Find where the given text appears and provide that cell's center as [X, Y] coordinate. 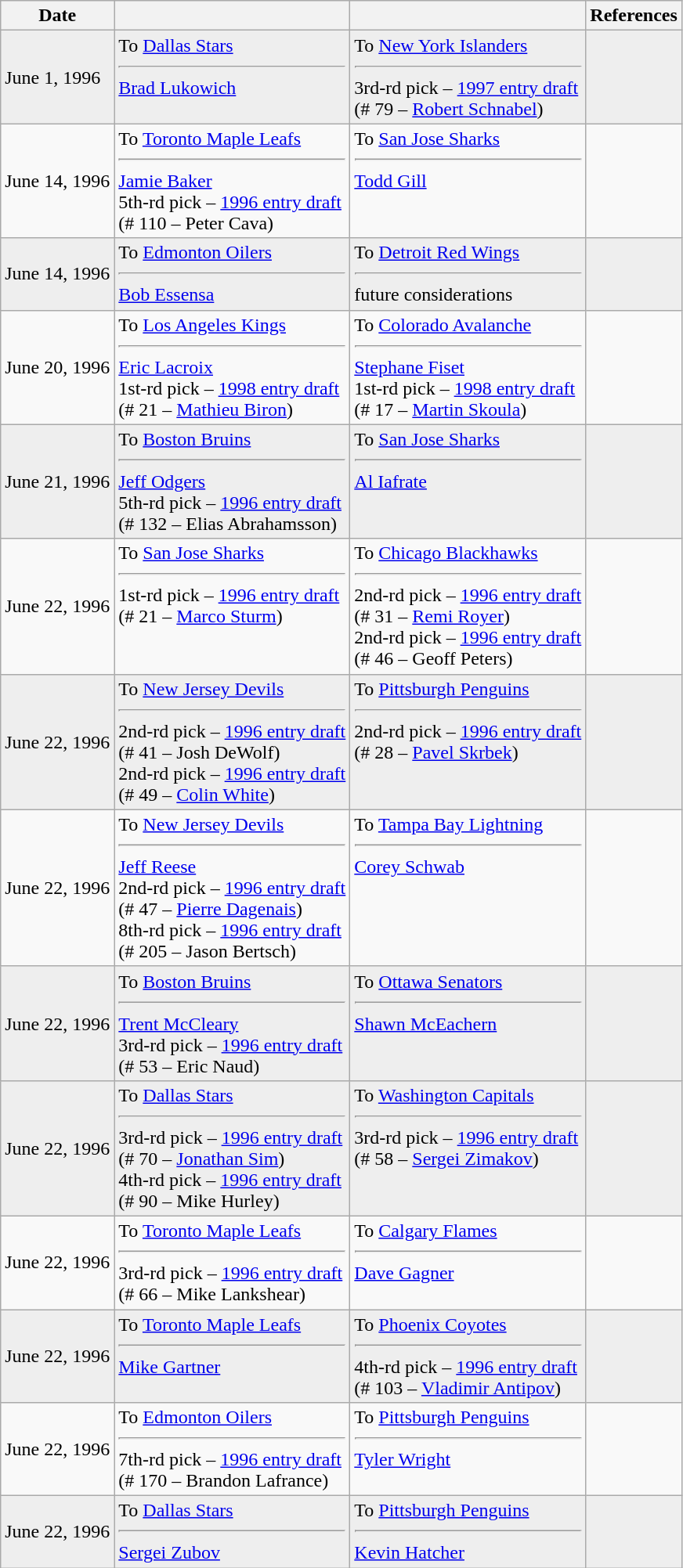
To Dallas StarsBrad Lukowich [232, 77]
To Dallas Stars3rd-rd pick – 1996 entry draft(# 70 – Jonathan Sim)4th-rd pick – 1996 entry draft(# 90 – Mike Hurley) [232, 1148]
To Dallas StarsSergei Zubov [232, 1532]
To Pittsburgh Penguins2nd-rd pick – 1996 entry draft(# 28 – Pavel Skrbek) [468, 742]
To Toronto Maple Leafs3rd-rd pick – 1996 entry draft(# 66 – Mike Lankshear) [232, 1262]
June 1, 1996 [58, 77]
To Los Angeles KingsEric Lacroix1st-rd pick – 1998 entry draft(# 21 – Mathieu Biron) [232, 367]
To Chicago Blackhawks2nd-rd pick – 1996 entry draft(# 31 – Remi Royer)2nd-rd pick – 1996 entry draft(# 46 – Geoff Peters) [468, 606]
To Toronto Maple LeafsJamie Baker5th-rd pick – 1996 entry draft(# 110 – Peter Cava) [232, 181]
Date [58, 16]
To Detroit Red Wingsfuture considerations [468, 274]
To Pittsburgh PenguinsTyler Wright [468, 1450]
To San Jose Sharks1st-rd pick – 1996 entry draft(# 21 – Marco Sturm) [232, 606]
To Ottawa SenatorsShawn McEachern [468, 1023]
To Boston BruinsTrent McCleary3rd-rd pick – 1996 entry draft(# 53 – Eric Naud) [232, 1023]
June 21, 1996 [58, 481]
To Edmonton OilersBob Essensa [232, 274]
To Boston BruinsJeff Odgers5th-rd pick – 1996 entry draft(# 132 – Elias Abrahamsson) [232, 481]
To San Jose SharksAl Iafrate [468, 481]
To New Jersey DevilsJeff Reese2nd-rd pick – 1996 entry draft(# 47 – Pierre Dagenais)8th-rd pick – 1996 entry draft(# 205 – Jason Bertsch) [232, 888]
To Edmonton Oilers7th-rd pick – 1996 entry draft(# 170 – Brandon Lafrance) [232, 1450]
June 20, 1996 [58, 367]
To Pittsburgh PenguinsKevin Hatcher [468, 1532]
To New Jersey Devils2nd-rd pick – 1996 entry draft(# 41 – Josh DeWolf)2nd-rd pick – 1996 entry draft(# 49 – Colin White) [232, 742]
To Colorado AvalancheStephane Fiset1st-rd pick – 1998 entry draft(# 17 – Martin Skoula) [468, 367]
To Phoenix Coyotes4th-rd pick – 1996 entry draft(# 103 – Vladimir Antipov) [468, 1356]
To New York Islanders3rd-rd pick – 1997 entry draft(# 79 – Robert Schnabel) [468, 77]
To San Jose SharksTodd Gill [468, 181]
To Tampa Bay LightningCorey Schwab [468, 888]
To Washington Capitals3rd-rd pick – 1996 entry draft(# 58 – Sergei Zimakov) [468, 1148]
To Toronto Maple LeafsMike Gartner [232, 1356]
References [634, 16]
To Calgary FlamesDave Gagner [468, 1262]
